Find where the given text appears and provide that cell's center as (X, Y) coordinate. 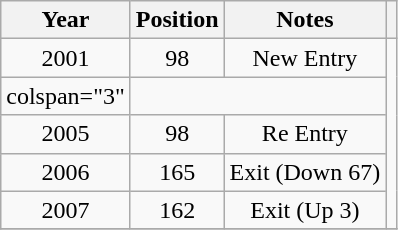
2005 (66, 134)
Year (66, 20)
Exit (Down 67) (305, 172)
162 (177, 210)
Re Entry (305, 134)
165 (177, 172)
Notes (305, 20)
2006 (66, 172)
colspan="3" (66, 96)
Position (177, 20)
Exit (Up 3) (305, 210)
2007 (66, 210)
2001 (66, 58)
New Entry (305, 58)
